Extract the [x, y] coordinate from the center of the cell holding the provided text.  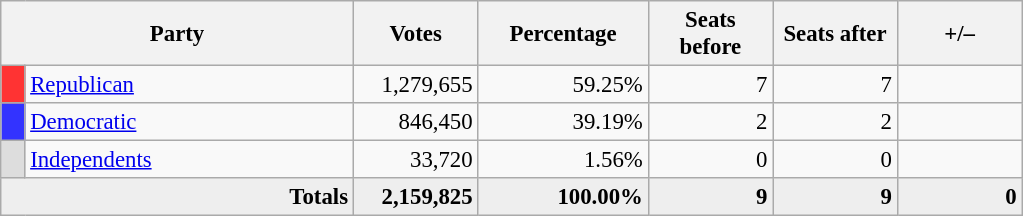
+/– [960, 34]
Democratic [189, 122]
Seats before [710, 34]
1.56% [563, 160]
100.00% [563, 197]
Independents [189, 160]
Republican [189, 85]
59.25% [563, 85]
2,159,825 [416, 197]
33,720 [416, 160]
39.19% [563, 122]
Percentage [563, 34]
846,450 [416, 122]
1,279,655 [416, 85]
Totals [178, 197]
Party [178, 34]
Seats after [836, 34]
Votes [416, 34]
